Pinpoint the cell where the given text exists, returning its [X, Y] midpoint coordinate. 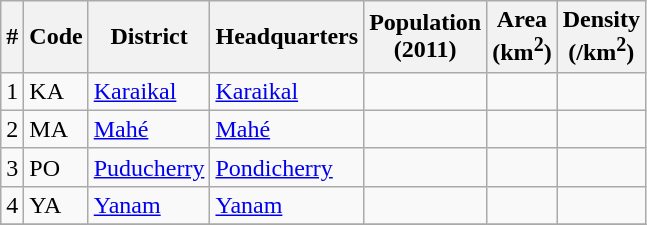
# [12, 37]
Area (km2) [522, 37]
1 [12, 91]
Code [56, 37]
Pondicherry [287, 167]
Population (2011) [426, 37]
KA [56, 91]
District [149, 37]
Headquarters [287, 37]
4 [12, 205]
PO [56, 167]
MA [56, 129]
Puducherry [149, 167]
YA [56, 205]
Density (/km2) [601, 37]
3 [12, 167]
2 [12, 129]
